Pinpoint the cell where the given text exists, returning its [x, y] midpoint coordinate. 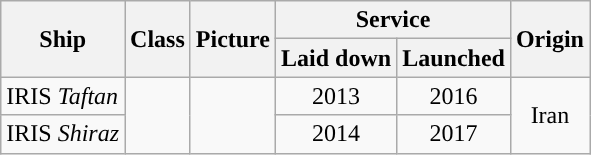
IRIS Shiraz [63, 134]
2013 [336, 96]
Service [394, 20]
Ship [63, 39]
Launched [454, 58]
2014 [336, 134]
Picture [232, 39]
IRIS Taftan [63, 96]
Origin [550, 39]
Class [158, 39]
2016 [454, 96]
Iran [550, 115]
Laid down [336, 58]
2017 [454, 134]
